From the cell containing the given text, extract its center point as (X, Y) coordinate. 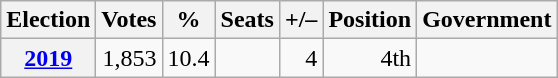
10.4 (188, 58)
Position (370, 20)
Election (48, 20)
% (188, 20)
4 (300, 58)
+/– (300, 20)
4th (370, 58)
1,853 (129, 58)
Votes (129, 20)
Government (487, 20)
Seats (247, 20)
2019 (48, 58)
